Determine the (x, y) coordinate at the center of the cell enclosing the given text.  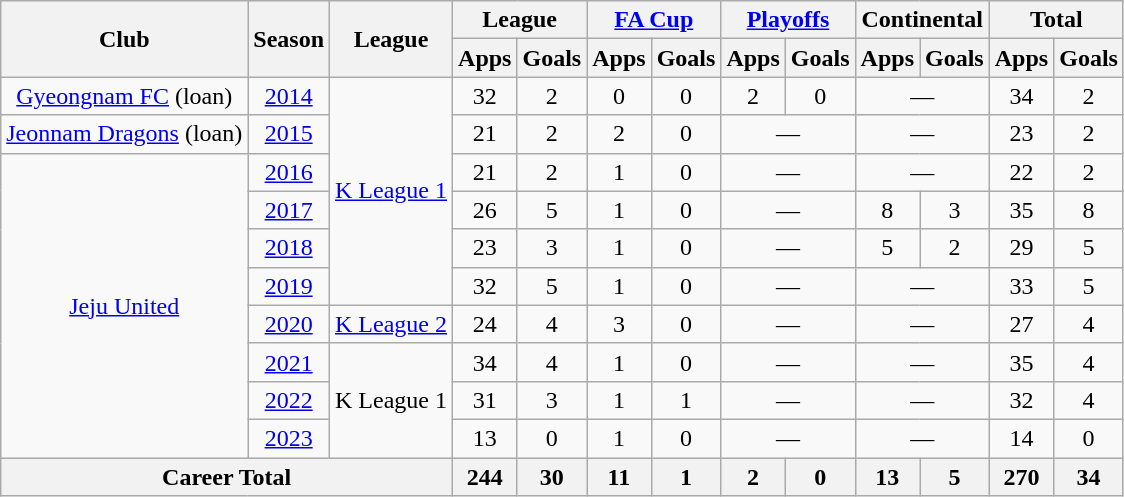
11 (619, 477)
31 (485, 400)
270 (1021, 477)
14 (1021, 438)
24 (485, 324)
33 (1021, 286)
2015 (289, 134)
2023 (289, 438)
22 (1021, 172)
Gyeongnam FC (loan) (124, 96)
Career Total (227, 477)
Jeju United (124, 305)
Season (289, 39)
2022 (289, 400)
27 (1021, 324)
2017 (289, 210)
2019 (289, 286)
244 (485, 477)
2014 (289, 96)
Playoffs (788, 20)
2016 (289, 172)
Jeonnam Dragons (loan) (124, 134)
2021 (289, 362)
2020 (289, 324)
26 (485, 210)
K League 2 (392, 324)
Continental (922, 20)
FA Cup (654, 20)
30 (552, 477)
Total (1056, 20)
2018 (289, 248)
Club (124, 39)
29 (1021, 248)
